Determine the [x, y] coordinate at the center of the cell enclosing the given text.  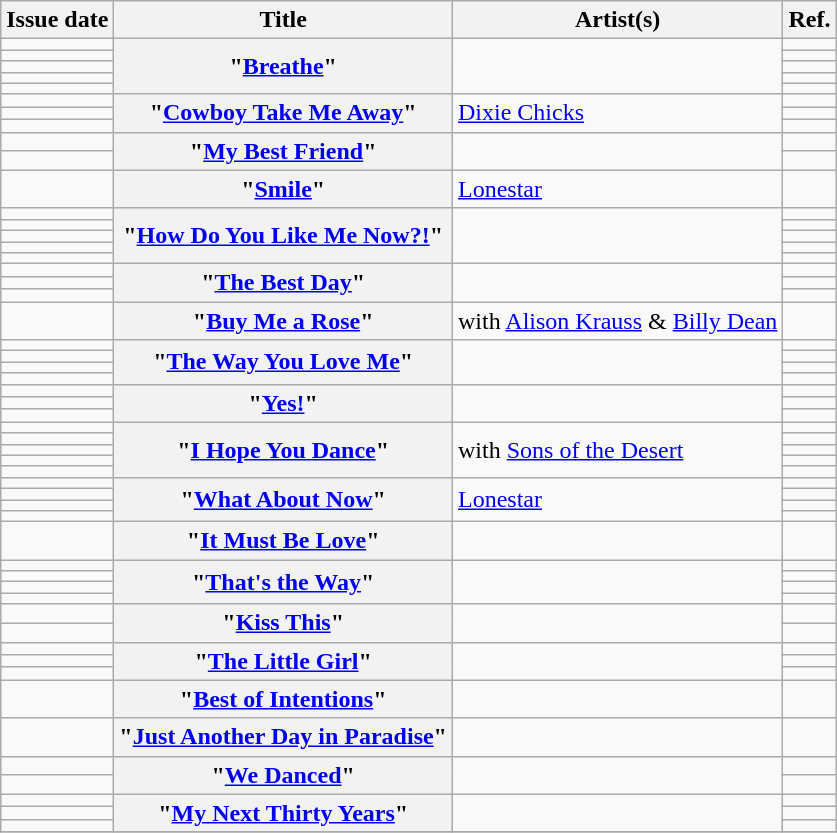
"I Hope You Dance" [284, 450]
"The Best Day" [284, 283]
"Smile" [284, 189]
Artist(s) [617, 20]
"Best of Intentions" [284, 699]
"What About Now" [284, 499]
"Buy Me a Rose" [284, 321]
"Kiss This" [284, 623]
Ref. [810, 20]
with Alison Krauss & Billy Dean [617, 321]
"It Must Be Love" [284, 541]
Dixie Chicks [617, 113]
Issue date [58, 20]
"That's the Way" [284, 582]
"Yes!" [284, 403]
Title [284, 20]
"Breathe" [284, 66]
"Just Another Day in Paradise" [284, 737]
with Sons of the Desert [617, 450]
"The Way You Love Me" [284, 362]
"My Best Friend" [284, 151]
"My Next Thirty Years" [284, 813]
"Cowboy Take Me Away" [284, 113]
"We Danced" [284, 775]
"The Little Girl" [284, 661]
"How Do You Like Me Now?!" [284, 236]
